Capture the cell that displays the provided text and extract its [x, y] central coordinate. 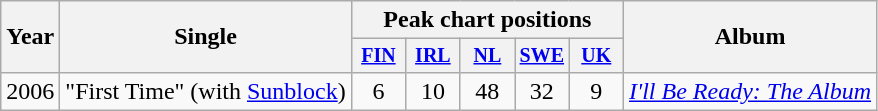
9 [596, 91]
I'll Be Ready: The Album [750, 91]
Album [750, 37]
10 [433, 91]
48 [487, 91]
Year [30, 37]
32 [542, 91]
NL [487, 56]
Single [206, 37]
FIN [378, 56]
IRL [433, 56]
6 [378, 91]
2006 [30, 91]
UK [596, 56]
"First Time" (with Sunblock) [206, 91]
SWE [542, 56]
Peak chart positions [487, 20]
